Locate the cell with the specified text and output its (X, Y) center coordinate. 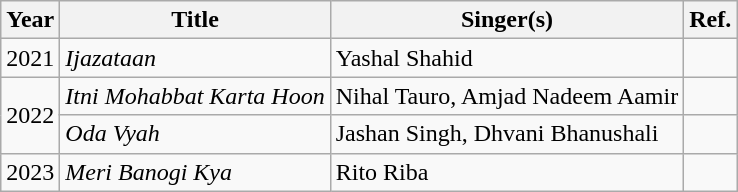
Nihal Tauro, Amjad Nadeem Aamir (507, 96)
Singer(s) (507, 20)
2021 (30, 58)
Jashan Singh, Dhvani Bhanushali (507, 134)
Ref. (710, 20)
Year (30, 20)
Meri Banogi Kya (195, 172)
Yashal Shahid (507, 58)
Oda Vyah (195, 134)
Rito Riba (507, 172)
2023 (30, 172)
Itni Mohabbat Karta Hoon (195, 96)
Ijazataan (195, 58)
Title (195, 20)
2022 (30, 115)
